Output the (x, y) coordinate of the center of the cell containing the given text.  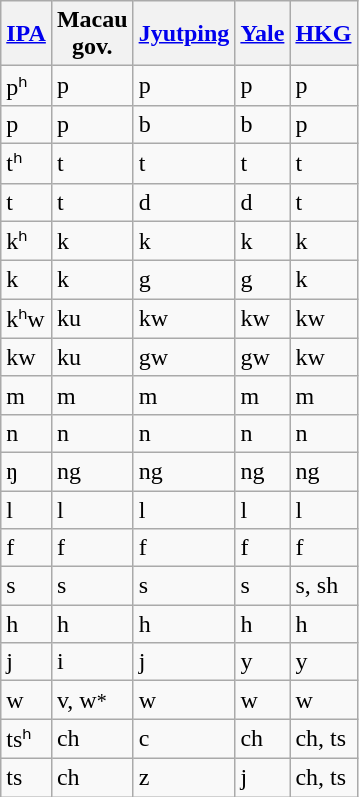
tʰ (26, 163)
Jyutping (184, 34)
c (184, 739)
kʰw (26, 319)
HKG (324, 34)
Macaugov. (92, 34)
pʰ (26, 86)
z (184, 777)
ts (26, 777)
kʰ (26, 241)
s, sh (324, 586)
tsʰ (26, 739)
i (92, 662)
IPA (26, 34)
ŋ (26, 471)
v, w* (92, 700)
Yale (262, 34)
